For the text-containing cell, return its midpoint in (x, y) coordinate format. 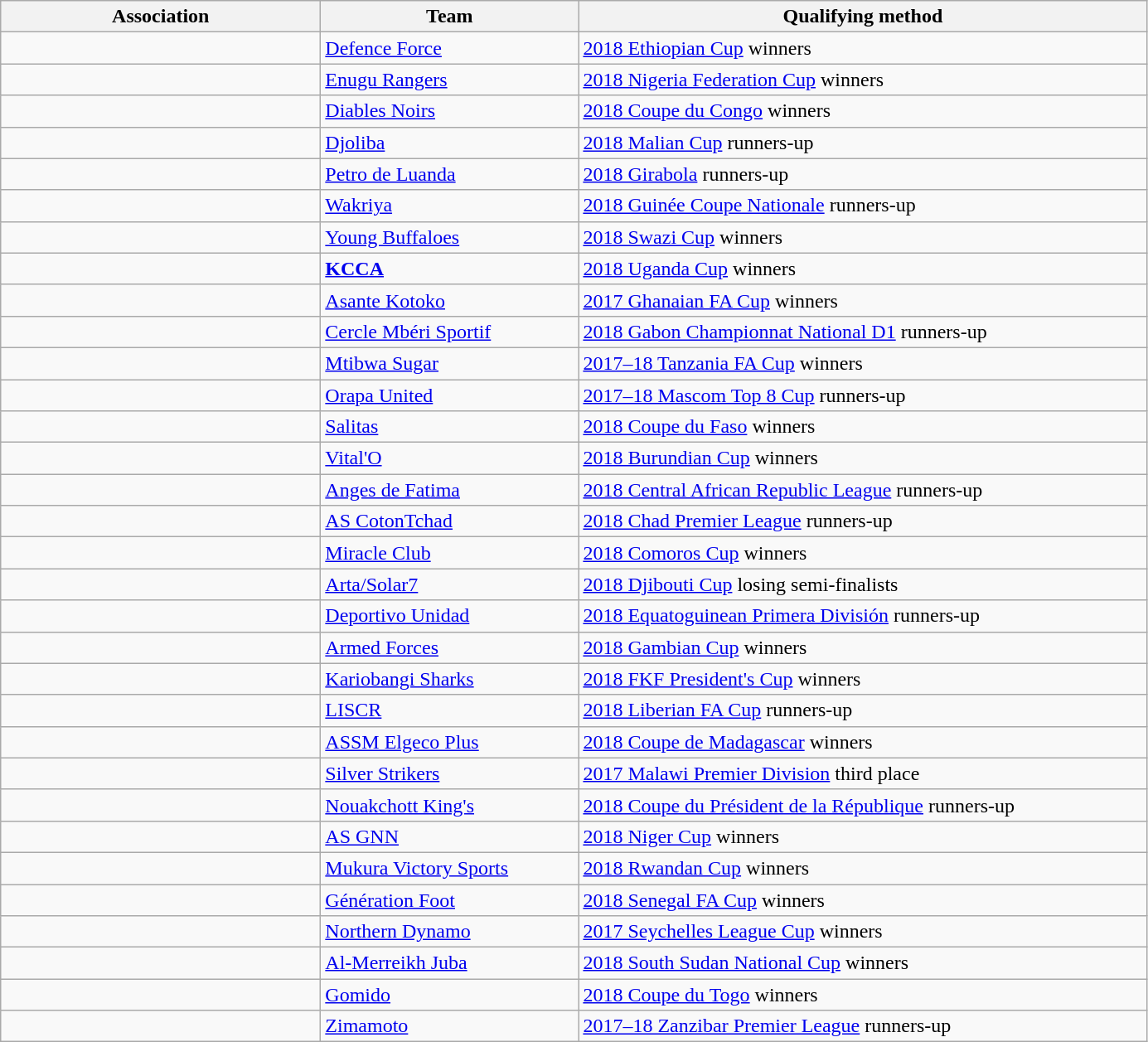
2018 FKF President's Cup winners (863, 679)
Team (449, 17)
Petro de Luanda (449, 174)
Mukura Victory Sports (449, 868)
Young Buffaloes (449, 237)
ASSM Elgeco Plus (449, 742)
Anges de Fatima (449, 490)
2018 Malian Cup runners-up (863, 143)
Mtibwa Sugar (449, 363)
Asante Kotoko (449, 300)
Djoliba (449, 143)
2018 Comoros Cup winners (863, 553)
AS CotonTchad (449, 521)
Génération Foot (449, 899)
Miracle Club (449, 553)
2018 South Sudan National Cup winners (863, 963)
Zimamoto (449, 1026)
2018 Coupe du Faso winners (863, 427)
Diables Noirs (449, 111)
2018 Coupe du Congo winners (863, 111)
2018 Gabon Championnat National D1 runners-up (863, 332)
Salitas (449, 427)
2018 Burundian Cup winners (863, 458)
2018 Swazi Cup winners (863, 237)
2018 Girabola runners-up (863, 174)
Enugu Rangers (449, 80)
Association (161, 17)
2018 Chad Premier League runners-up (863, 521)
Arta/Solar7 (449, 584)
2017–18 Mascom Top 8 Cup runners-up (863, 395)
Gomido (449, 995)
2018 Nigeria Federation Cup winners (863, 80)
KCCA (449, 269)
Defence Force (449, 48)
2018 Djibouti Cup losing semi-finalists (863, 584)
2018 Rwandan Cup winners (863, 868)
2017–18 Zanzibar Premier League runners-up (863, 1026)
2018 Coupe de Madagascar winners (863, 742)
Deportivo Unidad (449, 616)
Wakriya (449, 206)
2017–18 Tanzania FA Cup winners (863, 363)
2017 Seychelles League Cup winners (863, 932)
LISCR (449, 710)
Armed Forces (449, 647)
AS GNN (449, 836)
2018 Ethiopian Cup winners (863, 48)
Al-Merreikh Juba (449, 963)
Kariobangi Sharks (449, 679)
Silver Strikers (449, 773)
2018 Equatoguinean Primera División runners-up (863, 616)
2018 Central African Republic League runners-up (863, 490)
Nouakchott King's (449, 805)
Orapa United (449, 395)
Northern Dynamo (449, 932)
2018 Coupe du Togo winners (863, 995)
Cercle Mbéri Sportif (449, 332)
2018 Guinée Coupe Nationale runners-up (863, 206)
2018 Niger Cup winners (863, 836)
2018 Senegal FA Cup winners (863, 899)
2017 Ghanaian FA Cup winners (863, 300)
Vital'O (449, 458)
2017 Malawi Premier Division third place (863, 773)
2018 Gambian Cup winners (863, 647)
2018 Liberian FA Cup runners-up (863, 710)
Qualifying method (863, 17)
2018 Coupe du Président de la République runners-up (863, 805)
2018 Uganda Cup winners (863, 269)
